Scan for the cell matching the given text and deliver its [X, Y] coordinate at center. 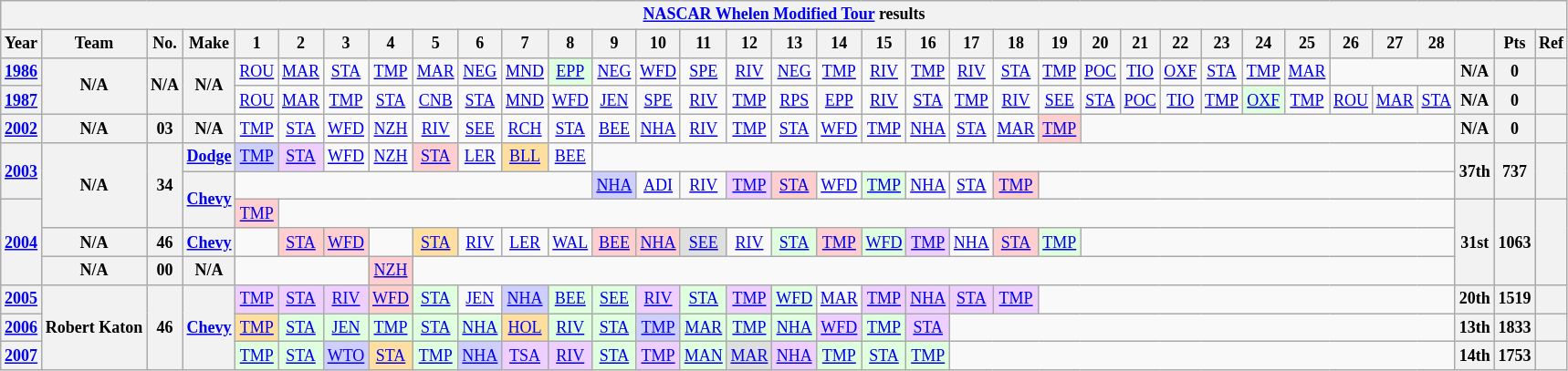
12 [749, 44]
1987 [22, 100]
20th [1475, 299]
17 [972, 44]
2005 [22, 299]
1986 [22, 71]
28 [1437, 44]
25 [1307, 44]
2 [301, 44]
03 [165, 128]
24 [1263, 44]
15 [883, 44]
Robert Katon [93, 327]
Year [22, 44]
16 [928, 44]
1833 [1515, 328]
31st [1475, 242]
NASCAR Whelen Modified Tour results [785, 15]
21 [1140, 44]
Ref [1552, 44]
Pts [1515, 44]
22 [1181, 44]
Dodge [209, 157]
5 [435, 44]
7 [526, 44]
WTO [345, 356]
1753 [1515, 356]
6 [480, 44]
737 [1515, 171]
9 [614, 44]
2004 [22, 242]
19 [1060, 44]
WAL [570, 242]
20 [1101, 44]
4 [391, 44]
34 [165, 186]
26 [1351, 44]
1063 [1515, 242]
10 [659, 44]
13 [794, 44]
RCH [526, 128]
2002 [22, 128]
18 [1016, 44]
11 [703, 44]
No. [165, 44]
14 [839, 44]
8 [570, 44]
13th [1475, 328]
14th [1475, 356]
BLL [526, 157]
2006 [22, 328]
2007 [22, 356]
CNB [435, 100]
3 [345, 44]
ADI [659, 186]
Make [209, 44]
Team [93, 44]
TSA [526, 356]
MAN [703, 356]
1 [257, 44]
23 [1222, 44]
1519 [1515, 299]
RPS [794, 100]
HOL [526, 328]
00 [165, 270]
2003 [22, 171]
37th [1475, 171]
27 [1395, 44]
